From the cell containing the given text, extract its center point as (X, Y) coordinate. 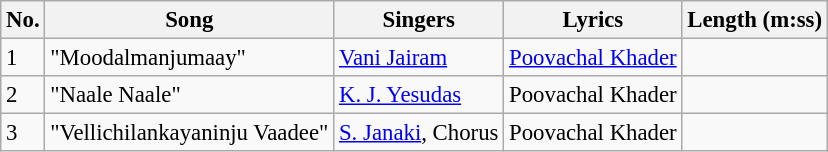
2 (23, 95)
"Naale Naale" (190, 95)
Lyrics (593, 20)
S. Janaki, Chorus (419, 133)
3 (23, 133)
Vani Jairam (419, 58)
K. J. Yesudas (419, 95)
1 (23, 58)
"Moodalmanjumaay" (190, 58)
Length (m:ss) (754, 20)
No. (23, 20)
Song (190, 20)
"Vellichilankayaninju Vaadee" (190, 133)
Singers (419, 20)
